Search for the cell housing the specified text and yield its [X, Y] center coordinate. 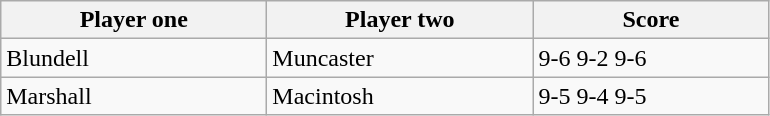
Macintosh [400, 96]
Blundell [134, 58]
Score [651, 20]
9-5 9-4 9-5 [651, 96]
Player two [400, 20]
Muncaster [400, 58]
9-6 9-2 9-6 [651, 58]
Player one [134, 20]
Marshall [134, 96]
